Return (x, y) of the center of cell containing provided text 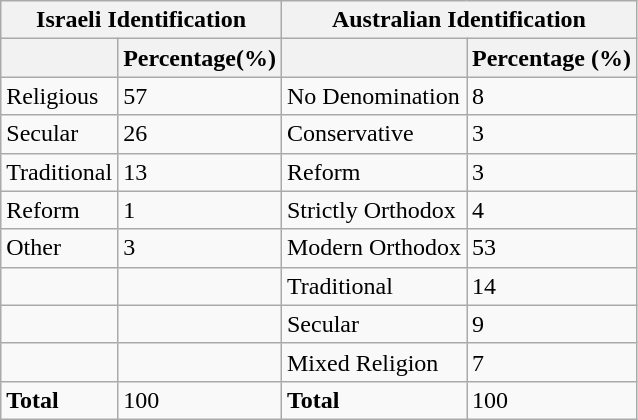
Modern Orthodox (374, 248)
Percentage (%) (552, 58)
No Denomination (374, 96)
Mixed Religion (374, 362)
14 (552, 286)
9 (552, 324)
53 (552, 248)
8 (552, 96)
Australian Identification (458, 20)
7 (552, 362)
Conservative (374, 134)
4 (552, 210)
57 (200, 96)
Percentage(%) (200, 58)
Israeli Identification (142, 20)
Strictly Orthodox (374, 210)
Other (60, 248)
26 (200, 134)
13 (200, 172)
Religious (60, 96)
1 (200, 210)
